Search for the cell housing the specified text and yield its (X, Y) center coordinate. 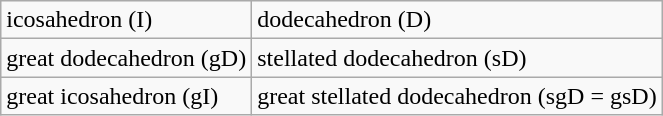
great dodecahedron (gD) (126, 58)
great icosahedron (gI) (126, 96)
stellated dodecahedron (sD) (457, 58)
icosahedron (I) (126, 20)
great stellated dodecahedron (sgD = gsD) (457, 96)
dodecahedron (D) (457, 20)
